Find where the given text appears and provide that cell's center as [X, Y] coordinate. 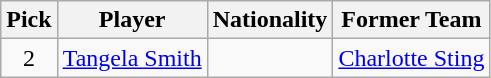
Tangela Smith [132, 58]
Player [132, 20]
Former Team [412, 20]
Charlotte Sting [412, 58]
2 [29, 58]
Nationality [270, 20]
Pick [29, 20]
